Identify which cell holds the provided text, then report its [X, Y] central coordinate. 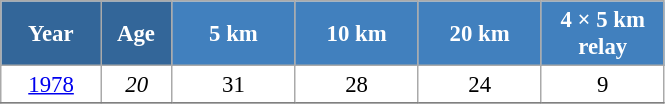
Age [136, 34]
24 [480, 85]
10 km [356, 34]
28 [356, 85]
5 km [234, 34]
31 [234, 85]
20 km [480, 34]
4 × 5 km relay [602, 34]
1978 [52, 85]
Year [52, 34]
9 [602, 85]
20 [136, 85]
